Extract the (x, y) coordinate from the center of the cell holding the provided text.  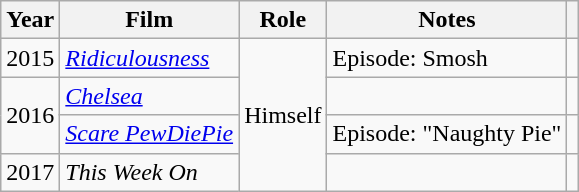
Film (150, 20)
2016 (30, 115)
Year (30, 20)
This Week On (150, 172)
Himself (283, 115)
Episode: "Naughty Pie" (447, 134)
2015 (30, 58)
Notes (447, 20)
Ridiculousness (150, 58)
Role (283, 20)
Episode: Smosh (447, 58)
Scare PewDiePie (150, 134)
2017 (30, 172)
Chelsea (150, 96)
